From the cell containing the given text, extract its center point as (X, Y) coordinate. 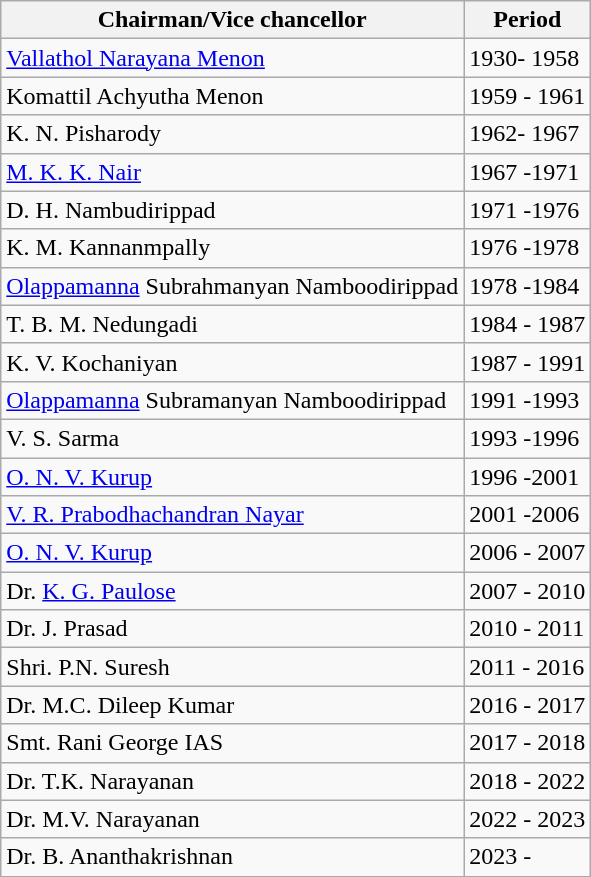
1991 -1993 (528, 400)
Dr. M.V. Narayanan (232, 819)
1978 -1984 (528, 286)
2018 - 2022 (528, 781)
2006 - 2007 (528, 553)
Dr. B. Ananthakrishnan (232, 857)
1962- 1967 (528, 134)
M. K. K. Nair (232, 172)
D. H. Nambudirippad (232, 210)
Period (528, 20)
Olappamanna Subramanyan Namboodirippad (232, 400)
2011 - 2016 (528, 667)
Vallathol Narayana Menon (232, 58)
Shri. P.N. Suresh (232, 667)
K. M. Kannanmpally (232, 248)
1984 - 1987 (528, 324)
Olappamanna Subrahmanyan Namboodirippad (232, 286)
1987 - 1991 (528, 362)
Dr. K. G. Paulose (232, 591)
1967 -1971 (528, 172)
2017 - 2018 (528, 743)
Smt. Rani George IAS (232, 743)
1930- 1958 (528, 58)
2010 - 2011 (528, 629)
Chairman/Vice chancellor (232, 20)
1993 -1996 (528, 438)
1996 -2001 (528, 477)
Dr. M.C. Dileep Kumar (232, 705)
1976 -1978 (528, 248)
Dr. T.K. Narayanan (232, 781)
V. S. Sarma (232, 438)
Dr. J. Prasad (232, 629)
1959 - 1961 (528, 96)
2007 - 2010 (528, 591)
1971 -1976 (528, 210)
K. N. Pisharody (232, 134)
V. R. Prabodhachandran Nayar (232, 515)
T. B. M. Nedungadi (232, 324)
2016 - 2017 (528, 705)
2023 - (528, 857)
2022 - 2023 (528, 819)
2001 -2006 (528, 515)
Komattil Achyutha Menon (232, 96)
K. V. Kochaniyan (232, 362)
